For the text-containing cell, return its midpoint in [x, y] coordinate format. 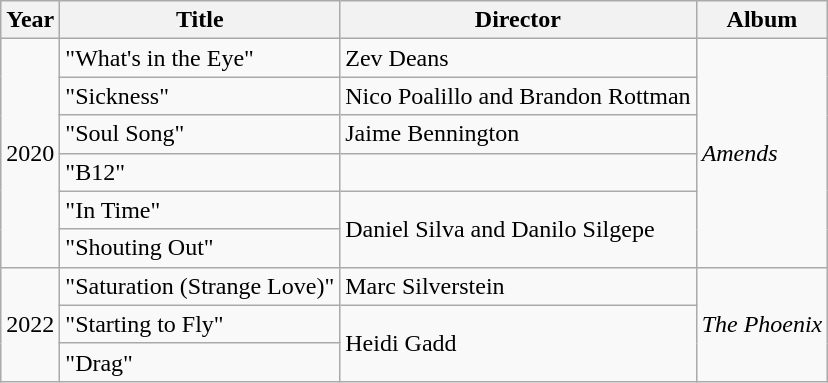
Amends [762, 153]
"Shouting Out" [200, 248]
Title [200, 20]
Year [30, 20]
2022 [30, 324]
Zev Deans [518, 58]
Heidi Gadd [518, 343]
Jaime Bennington [518, 134]
2020 [30, 153]
"Starting to Fly" [200, 324]
Marc Silverstein [518, 286]
"Drag" [200, 362]
"Soul Song" [200, 134]
The Phoenix [762, 324]
Director [518, 20]
"Saturation (Strange Love)" [200, 286]
Nico Poalillo and Brandon Rottman [518, 96]
"What's in the Eye" [200, 58]
"B12" [200, 172]
Album [762, 20]
Daniel Silva and Danilo Silgepe [518, 229]
"In Time" [200, 210]
"Sickness" [200, 96]
